Scan for the cell matching the given text and deliver its [X, Y] coordinate at center. 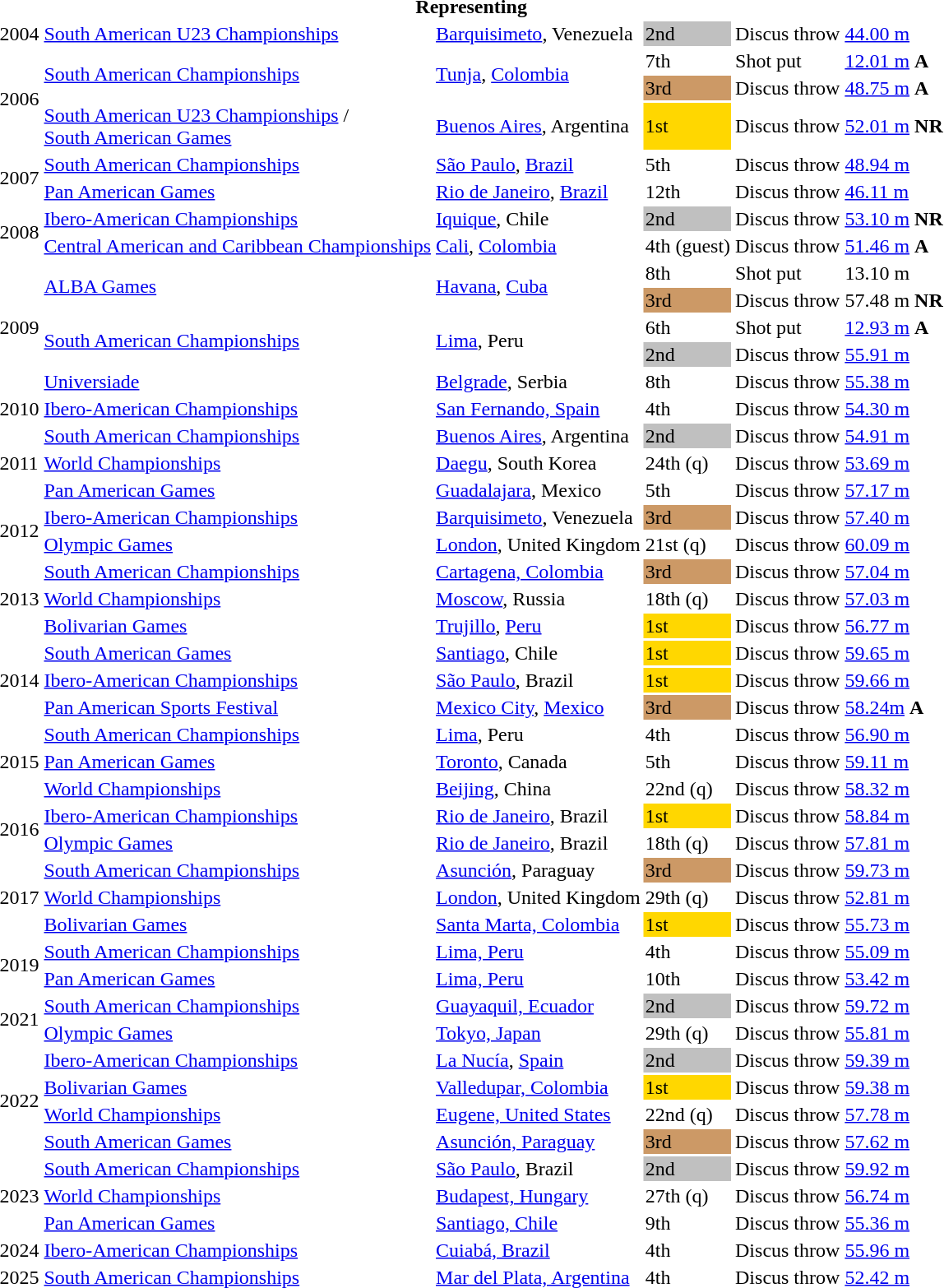
Moscow, Russia [539, 599]
52.81 m [894, 897]
51.46 m A [894, 246]
Mexico City, Mexico [539, 707]
55.91 m [894, 354]
Belgrade, Serbia [539, 382]
56.77 m [894, 626]
Pan American Sports Festival [238, 707]
55.73 m [894, 924]
27th (q) [687, 1196]
60.09 m [894, 544]
ALBA Games [238, 286]
9th [687, 1223]
6th [687, 327]
Valledupar, Colombia [539, 1087]
South American U23 Championships [238, 34]
57.40 m [894, 517]
53.10 m NR [894, 219]
Santa Marta, Colombia [539, 924]
59.65 m [894, 653]
Central American and Caribbean Championships [238, 246]
San Fernando, Spain [539, 409]
44.00 m [894, 34]
53.69 m [894, 463]
57.03 m [894, 599]
Eugene, United States [539, 1114]
La Nucía, Spain [539, 1060]
56.90 m [894, 734]
21st (q) [687, 544]
54.91 m [894, 436]
57.62 m [894, 1142]
53.42 m [894, 979]
55.09 m [894, 952]
48.75 m A [894, 88]
59.72 m [894, 1006]
Cuiabá, Brazil [539, 1250]
Universiade [238, 382]
7th [687, 61]
57.17 m [894, 490]
55.96 m [894, 1250]
24th (q) [687, 463]
13.10 m [894, 273]
Tunja, Colombia [539, 74]
Cali, Colombia [539, 246]
Tokyo, Japan [539, 1033]
12.93 m A [894, 327]
57.81 m [894, 843]
Trujillo, Peru [539, 626]
54.30 m [894, 409]
12th [687, 192]
55.81 m [894, 1033]
59.38 m [894, 1087]
55.36 m [894, 1223]
4th (guest) [687, 246]
56.74 m [894, 1196]
Daegu, South Korea [539, 463]
55.38 m [894, 382]
10th [687, 979]
59.39 m [894, 1060]
59.92 m [894, 1169]
Beijing, China [539, 789]
12.01 m A [894, 61]
59.73 m [894, 870]
Guayaquil, Ecuador [539, 1006]
Guadalajara, Mexico [539, 490]
59.66 m [894, 680]
57.78 m [894, 1114]
58.32 m [894, 789]
57.48 m NR [894, 300]
South American U23 Championships / South American Games [238, 127]
57.04 m [894, 572]
52.01 m NR [894, 127]
Havana, Cuba [539, 286]
59.11 m [894, 762]
Toronto, Canada [539, 762]
58.84 m [894, 816]
46.11 m [894, 192]
Iquique, Chile [539, 219]
Cartagena, Colombia [539, 572]
48.94 m [894, 164]
58.24m A [894, 707]
Budapest, Hungary [539, 1196]
